Detect which cell encompasses the target text, then output its [X, Y] center coordinate. 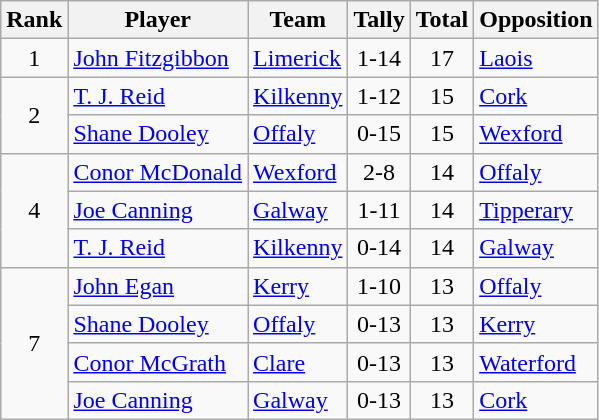
Laois [536, 58]
Player [158, 20]
Rank [34, 20]
1-14 [379, 58]
17 [442, 58]
0-15 [379, 134]
Conor McDonald [158, 172]
Opposition [536, 20]
Tipperary [536, 210]
1-12 [379, 96]
Clare [298, 362]
John Egan [158, 286]
Tally [379, 20]
Waterford [536, 362]
1 [34, 58]
Conor McGrath [158, 362]
4 [34, 210]
1-11 [379, 210]
Total [442, 20]
0-14 [379, 248]
Team [298, 20]
2-8 [379, 172]
7 [34, 343]
John Fitzgibbon [158, 58]
2 [34, 115]
1-10 [379, 286]
Limerick [298, 58]
